Detect which cell encompasses the target text, then output its (X, Y) center coordinate. 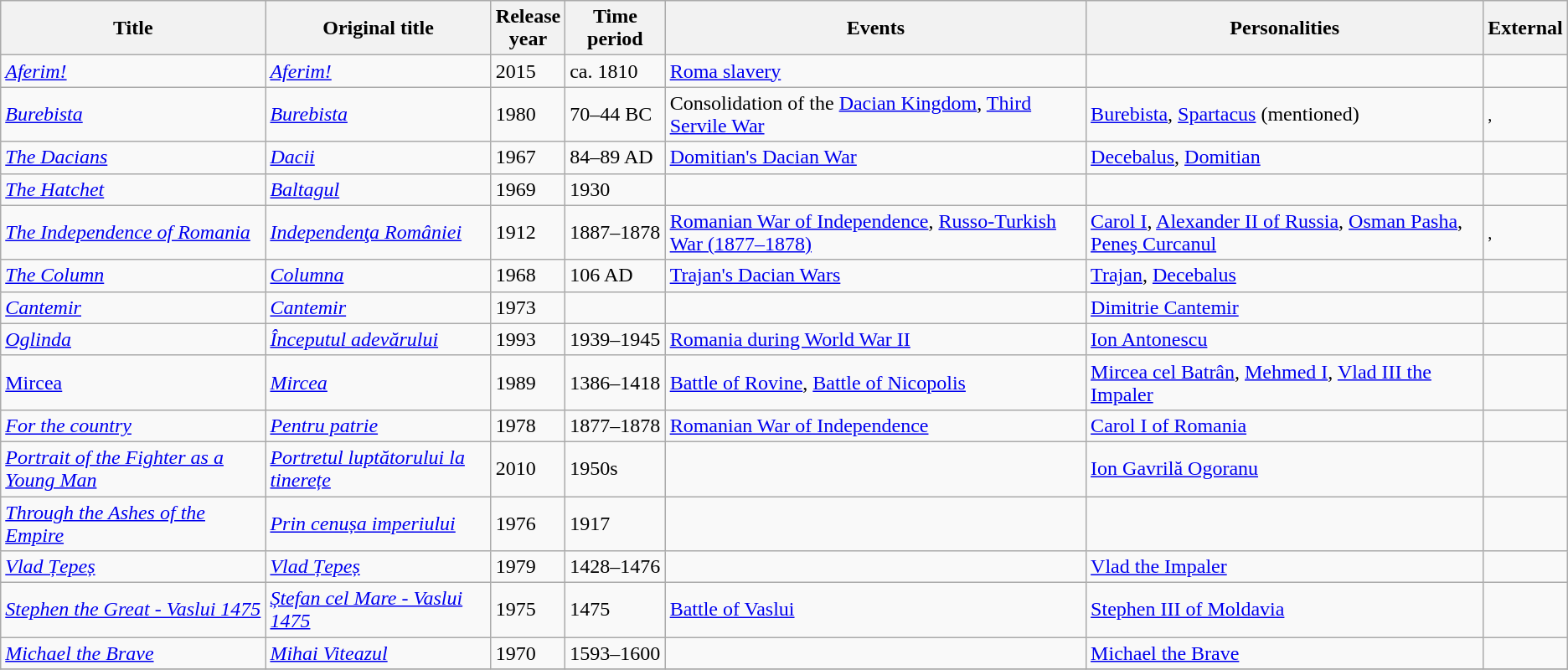
Oglinda (133, 339)
Mircea cel Batrân, Mehmed I, Vlad III the Impaler (1285, 382)
1975 (528, 610)
Carol I of Romania (1285, 425)
1989 (528, 382)
Portrait of the Fighter as a Young Man (133, 469)
2015 (528, 71)
Romanian War of Independence, Russo-Turkish War (1877–1878) (875, 233)
1428–1476 (615, 567)
The Hatchet (133, 189)
1993 (528, 339)
Burebista, Spartacus (mentioned) (1285, 114)
Through the Ashes of the Empire (133, 523)
1930 (615, 189)
Independenţa României (379, 233)
Ion Antonescu (1285, 339)
Începutul adevărului (379, 339)
1978 (528, 425)
1475 (615, 610)
1950s (615, 469)
Dimitrie Cantemir (1285, 307)
Columna (379, 276)
Baltagul (379, 189)
Battle of Rovine, Battle of Nicopolis (875, 382)
ca. 1810 (615, 71)
1970 (528, 653)
Trajan's Dacian Wars (875, 276)
Pentru patrie (379, 425)
1593–1600 (615, 653)
1969 (528, 189)
The Column (133, 276)
1917 (615, 523)
1980 (528, 114)
Ștefan cel Mare - Vaslui 1475 (379, 610)
Domitian's Dacian War (875, 157)
1386–1418 (615, 382)
Carol I, Alexander II of Russia, Osman Pasha, Peneş Curcanul (1285, 233)
Consolidation of the Dacian Kingdom, Third Servile War (875, 114)
Roma slavery (875, 71)
Time period (615, 28)
Prin cenușa imperiului (379, 523)
1912 (528, 233)
Original title (379, 28)
Romania during World War II (875, 339)
Trajan, Decebalus (1285, 276)
1967 (528, 157)
Stephen III of Moldavia (1285, 610)
Release year (528, 28)
1973 (528, 307)
106 AD (615, 276)
Stephen the Great - Vaslui 1475 (133, 610)
1968 (528, 276)
Battle of Vaslui (875, 610)
Portretul luptătorului la tinerețe (379, 469)
The Dacians (133, 157)
1877–1878 (615, 425)
84–89 AD (615, 157)
External (1525, 28)
For the country (133, 425)
1939–1945 (615, 339)
Ion Gavrilă Ogoranu (1285, 469)
2010 (528, 469)
Personalities (1285, 28)
Decebalus, Domitian (1285, 157)
1887–1878 (615, 233)
Mihai Viteazul (379, 653)
Dacii (379, 157)
1976 (528, 523)
1979 (528, 567)
The Independence of Romania (133, 233)
Romanian War of Independence (875, 425)
Title (133, 28)
Vlad the Impaler (1285, 567)
70–44 BC (615, 114)
Events (875, 28)
